Extract the [x, y] coordinate from the center of the cell holding the provided text.  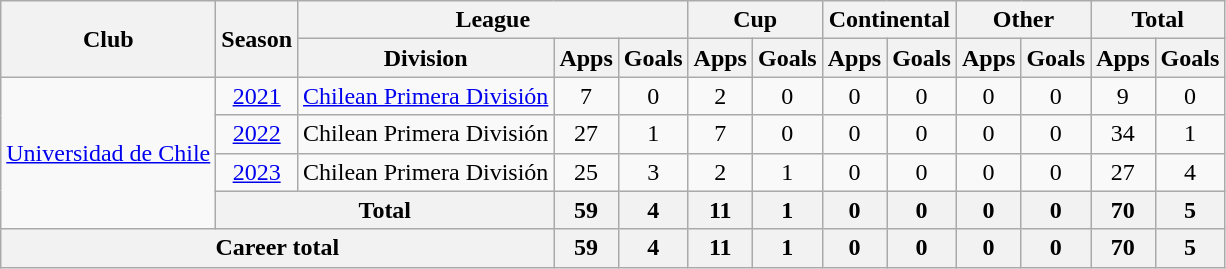
Club [108, 39]
2023 [257, 172]
Universidad de Chile [108, 153]
25 [586, 172]
34 [1123, 134]
2022 [257, 134]
Continental [889, 20]
3 [653, 172]
Division [426, 58]
League [494, 20]
Other [1023, 20]
2021 [257, 96]
9 [1123, 96]
Cup [755, 20]
Career total [278, 248]
Season [257, 39]
